Detect which cell encompasses the target text, then output its (X, Y) center coordinate. 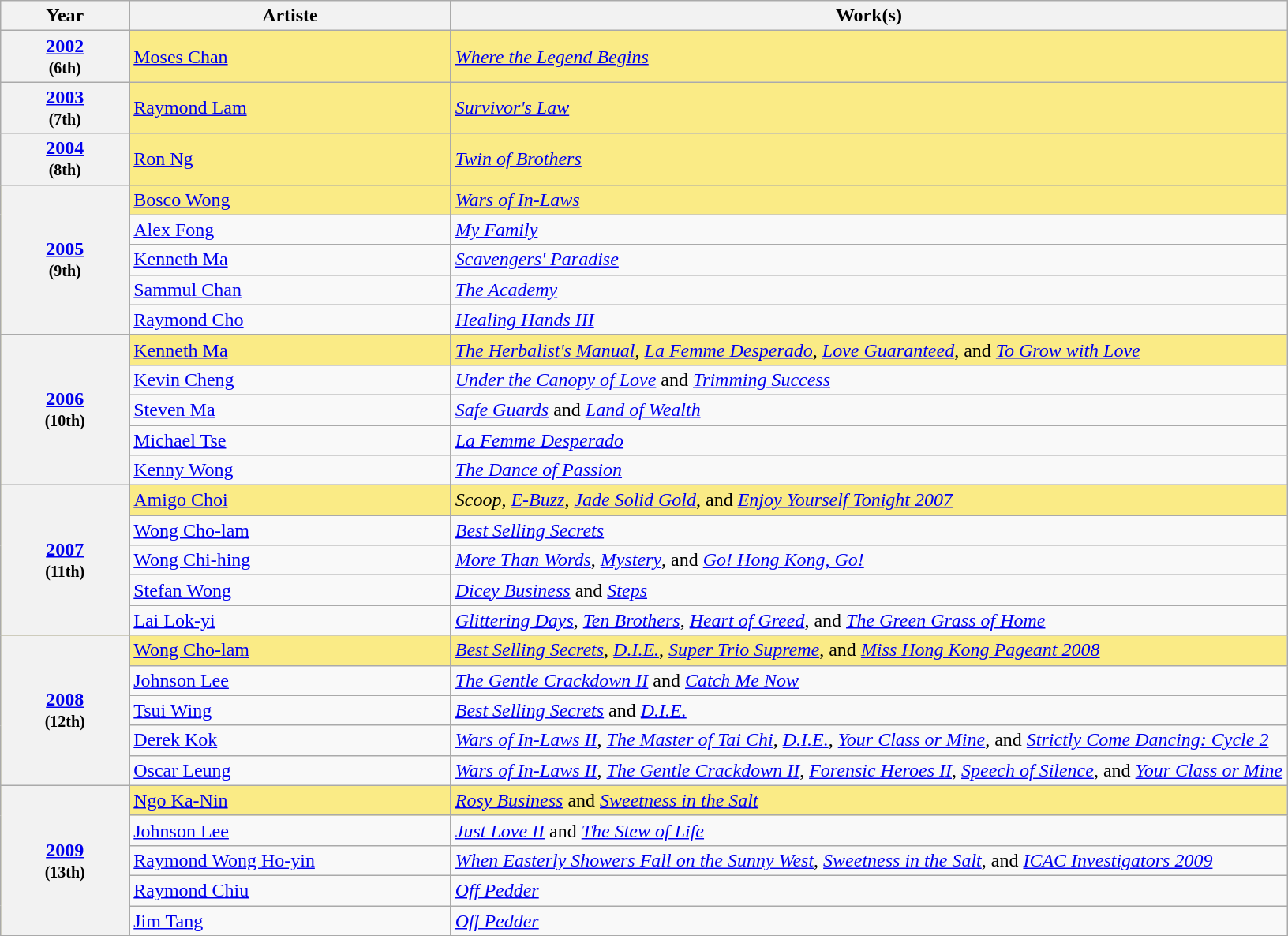
Survivor's Law (868, 107)
Wong Chi-hing (290, 560)
Kenny Wong (290, 470)
Healing Hands III (868, 320)
Wars of In-Laws (868, 200)
Amigo Choi (290, 500)
Scavengers' Paradise (868, 260)
Best Selling Secrets, D.I.E., Super Trio Supreme, and Miss Hong Kong Pageant 2008 (868, 650)
2003(7th) (65, 107)
2007(11th) (65, 560)
Glittering Days, Ten Brothers, Heart of Greed, and The Green Grass of Home (868, 620)
The Academy (868, 290)
Sammul Chan (290, 290)
Artiste (290, 16)
Alex Fong (290, 230)
2005(9th) (65, 260)
Derek Kok (290, 740)
The Herbalist's Manual, La Femme Desperado, Love Guaranteed, and To Grow with Love (868, 350)
Just Love II and The Stew of Life (868, 830)
The Dance of Passion (868, 470)
The Gentle Crackdown II and Catch Me Now (868, 680)
2004(8th) (65, 159)
Safe Guards and Land of Wealth (868, 410)
Where the Legend Begins (868, 57)
2002(6th) (65, 57)
When Easterly Showers Fall on the Sunny West, Sweetness in the Salt, and ICAC Investigators 2009 (868, 860)
Michael Tse (290, 440)
2009(13th) (65, 860)
Lai Lok-yi (290, 620)
Steven Ma (290, 410)
Stefan Wong (290, 590)
Raymond Chiu (290, 890)
My Family (868, 230)
Oscar Leung (290, 770)
Rosy Business and Sweetness in the Salt (868, 800)
Wars of In-Laws II, The Gentle Crackdown II, Forensic Heroes II, Speech of Silence, and Your Class or Mine (868, 770)
Bosco Wong (290, 200)
2008(12th) (65, 710)
Work(s) (868, 16)
Raymond Lam (290, 107)
Kevin Cheng (290, 380)
Tsui Wing (290, 710)
Best Selling Secrets and D.I.E. (868, 710)
Ngo Ka-Nin (290, 800)
Ron Ng (290, 159)
Raymond Cho (290, 320)
Moses Chan (290, 57)
Twin of Brothers (868, 159)
2006 (10th) (65, 410)
Raymond Wong Ho-yin (290, 860)
La Femme Desperado (868, 440)
Scoop, E-Buzz, Jade Solid Gold, and Enjoy Yourself Tonight 2007 (868, 500)
Dicey Business and Steps (868, 590)
More Than Words, Mystery, and Go! Hong Kong, Go! (868, 560)
Jim Tang (290, 921)
Wars of In-Laws II, The Master of Tai Chi, D.I.E., Your Class or Mine, and Strictly Come Dancing: Cycle 2 (868, 740)
Under the Canopy of Love and Trimming Success (868, 380)
Best Selling Secrets (868, 530)
Year (65, 16)
